Identify which cell holds the provided text, then report its [X, Y] central coordinate. 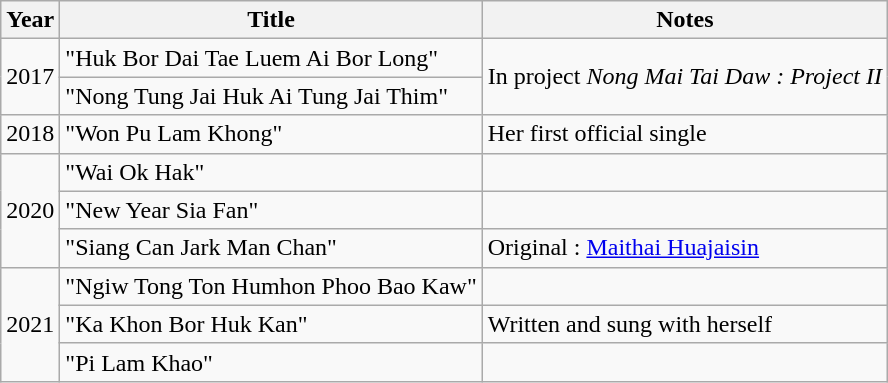
"Ka Khon Bor Huk Kan" [271, 324]
Original : Maithai Huajaisin [684, 248]
Title [271, 20]
2021 [30, 324]
Her first official single [684, 134]
"Wai Ok Hak" [271, 172]
2018 [30, 134]
"Huk Bor Dai Tae Luem Ai Bor Long" [271, 58]
"Nong Tung Jai Huk Ai Tung Jai Thim" [271, 96]
2017 [30, 77]
"Pi Lam Khao" [271, 362]
"Won Pu Lam Khong" [271, 134]
In project Nong Mai Tai Daw : Project II [684, 77]
2020 [30, 210]
"New Year Sia Fan" [271, 210]
Year [30, 20]
Written and sung with herself [684, 324]
Notes [684, 20]
"Siang Can Jark Man Chan" [271, 248]
"Ngiw Tong Ton Humhon Phoo Bao Kaw" [271, 286]
